For the text-containing cell, return its midpoint in (x, y) coordinate format. 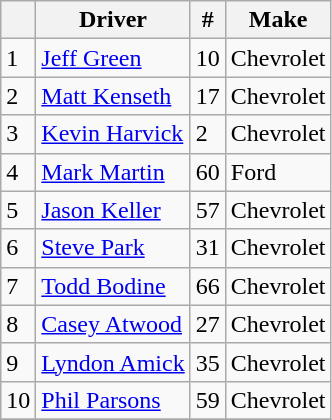
1 (18, 58)
27 (208, 324)
66 (208, 286)
Lyndon Amick (113, 362)
Driver (113, 20)
Make (278, 20)
Steve Park (113, 248)
3 (18, 134)
Kevin Harvick (113, 134)
35 (208, 362)
# (208, 20)
6 (18, 248)
Phil Parsons (113, 400)
Ford (278, 172)
57 (208, 210)
60 (208, 172)
5 (18, 210)
Jason Keller (113, 210)
Todd Bodine (113, 286)
Matt Kenseth (113, 96)
17 (208, 96)
Casey Atwood (113, 324)
Mark Martin (113, 172)
9 (18, 362)
Jeff Green (113, 58)
59 (208, 400)
8 (18, 324)
4 (18, 172)
31 (208, 248)
7 (18, 286)
